Capture the cell that displays the provided text and extract its (x, y) central coordinate. 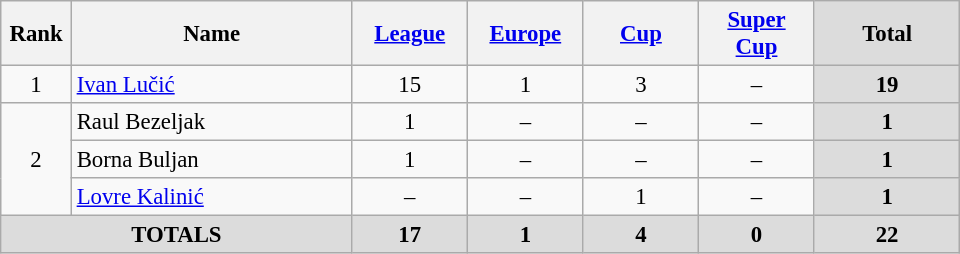
Europe (526, 34)
Lovre Kalinić (212, 197)
Ivan Lučić (212, 85)
Super Cup (757, 34)
4 (641, 235)
Total (887, 34)
League (410, 34)
15 (410, 85)
Raul Bezeljak (212, 122)
19 (887, 85)
3 (641, 85)
0 (757, 235)
2 (36, 160)
Name (212, 34)
Cup (641, 34)
Rank (36, 34)
TOTALS (176, 235)
22 (887, 235)
Borna Buljan (212, 160)
17 (410, 235)
